Scan for the cell matching the given text and deliver its (X, Y) coordinate at center. 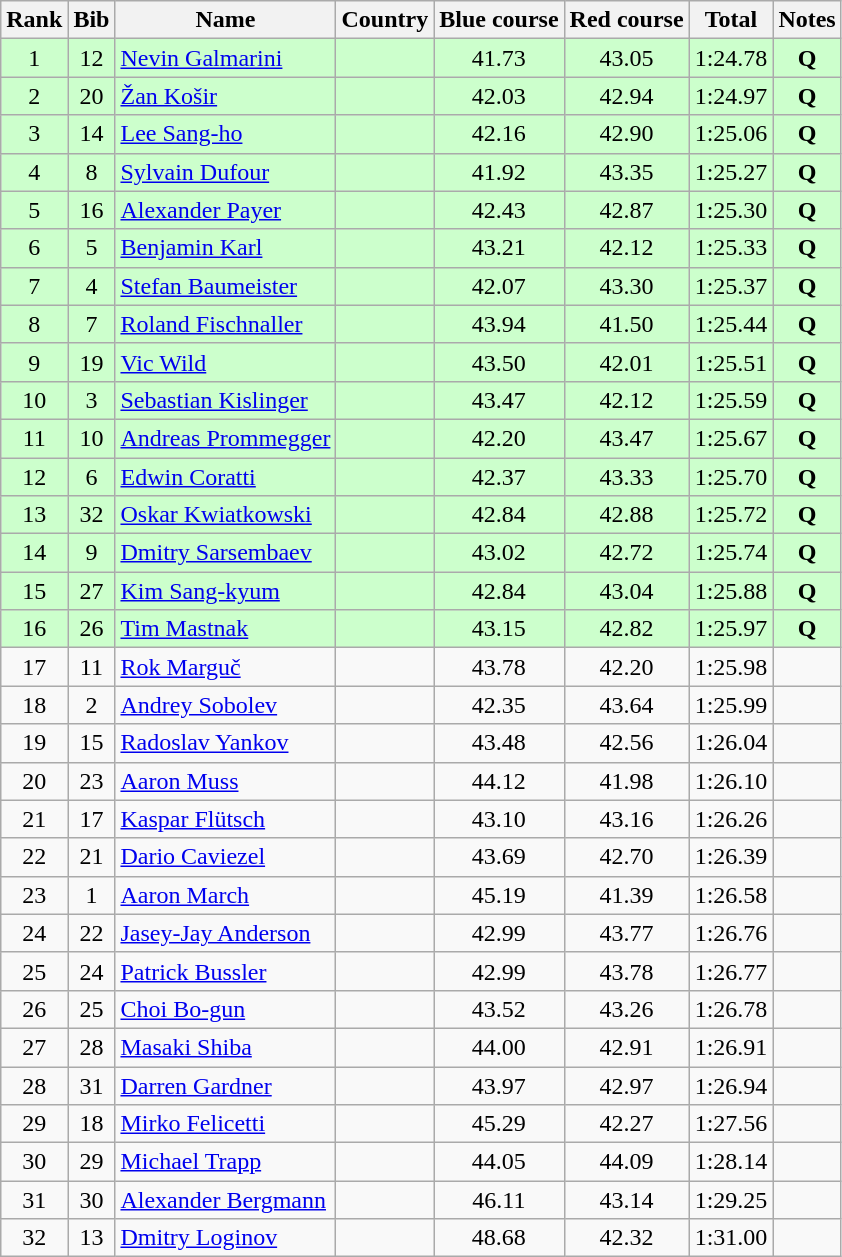
Sebastian Kislinger (226, 400)
45.19 (499, 895)
42.87 (626, 210)
43.10 (499, 819)
1:25.98 (731, 667)
42.91 (626, 1047)
1:26.76 (731, 933)
1:25.97 (731, 629)
43.33 (626, 477)
41.39 (626, 895)
42.88 (626, 515)
43.94 (499, 324)
43.48 (499, 743)
Mirko Felicetti (226, 1124)
1:25.88 (731, 591)
1:25.99 (731, 705)
Darren Gardner (226, 1085)
Oskar Kwiatkowski (226, 515)
1:26.04 (731, 743)
46.11 (499, 1200)
43.21 (499, 248)
1:26.39 (731, 857)
42.94 (626, 96)
Red course (626, 20)
1:25.44 (731, 324)
Vic Wild (226, 362)
43.26 (626, 1009)
Benjamin Karl (226, 248)
Radoslav Yankov (226, 743)
43.16 (626, 819)
Country (385, 20)
1:26.10 (731, 781)
Dmitry Loginov (226, 1238)
Notes (807, 20)
1:25.74 (731, 553)
44.12 (499, 781)
41.98 (626, 781)
43.05 (626, 58)
42.56 (626, 743)
Žan Košir (226, 96)
1:31.00 (731, 1238)
Michael Trapp (226, 1162)
Bib (92, 20)
42.70 (626, 857)
41.92 (499, 172)
Andrey Sobolev (226, 705)
1:25.72 (731, 515)
Total (731, 20)
1:25.70 (731, 477)
44.09 (626, 1162)
42.43 (499, 210)
1:26.94 (731, 1085)
42.97 (626, 1085)
1:25.67 (731, 438)
1:24.78 (731, 58)
42.32 (626, 1238)
Rok Marguč (226, 667)
43.50 (499, 362)
43.69 (499, 857)
Name (226, 20)
42.03 (499, 96)
42.72 (626, 553)
Choi Bo-gun (226, 1009)
Aaron March (226, 895)
42.90 (626, 134)
Patrick Bussler (226, 971)
43.97 (499, 1085)
Lee Sang-ho (226, 134)
Jasey-Jay Anderson (226, 933)
48.68 (499, 1238)
44.00 (499, 1047)
1:26.78 (731, 1009)
Tim Mastnak (226, 629)
42.37 (499, 477)
43.02 (499, 553)
1:27.56 (731, 1124)
1:25.37 (731, 286)
1:25.30 (731, 210)
Sylvain Dufour (226, 172)
Alexander Payer (226, 210)
43.14 (626, 1200)
42.82 (626, 629)
Blue course (499, 20)
43.35 (626, 172)
Stefan Baumeister (226, 286)
1:26.77 (731, 971)
1:25.33 (731, 248)
42.07 (499, 286)
43.64 (626, 705)
1:25.59 (731, 400)
Kaspar Flütsch (226, 819)
Edwin Coratti (226, 477)
1:29.25 (731, 1200)
Andreas Prommegger (226, 438)
43.30 (626, 286)
Dmitry Sarsembaev (226, 553)
1:25.06 (731, 134)
Masaki Shiba (226, 1047)
1:25.27 (731, 172)
43.15 (499, 629)
Alexander Bergmann (226, 1200)
1:28.14 (731, 1162)
Dario Caviezel (226, 857)
42.27 (626, 1124)
45.29 (499, 1124)
41.50 (626, 324)
41.73 (499, 58)
1:24.97 (731, 96)
1:25.51 (731, 362)
43.52 (499, 1009)
43.04 (626, 591)
1:26.58 (731, 895)
42.35 (499, 705)
Aaron Muss (226, 781)
Nevin Galmarini (226, 58)
43.77 (626, 933)
Rank (34, 20)
44.05 (499, 1162)
1:26.26 (731, 819)
Kim Sang-kyum (226, 591)
Roland Fischnaller (226, 324)
42.01 (626, 362)
42.16 (499, 134)
1:26.91 (731, 1047)
